For the text-containing cell, return its midpoint in [x, y] coordinate format. 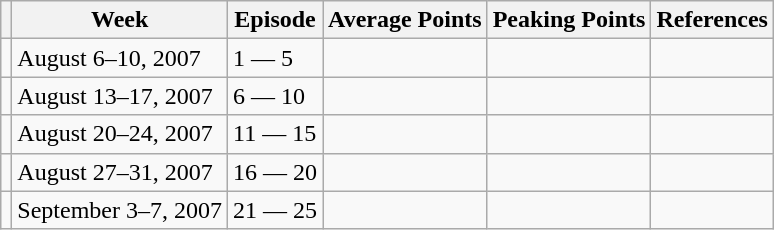
1 — 5 [276, 58]
September 3–7, 2007 [120, 210]
References [712, 20]
August 13–17, 2007 [120, 96]
21 — 25 [276, 210]
16 — 20 [276, 172]
11 — 15 [276, 134]
Episode [276, 20]
Average Points [406, 20]
August 27–31, 2007 [120, 172]
Week [120, 20]
August 20–24, 2007 [120, 134]
Peaking Points [569, 20]
August 6–10, 2007 [120, 58]
6 — 10 [276, 96]
